Return [X, Y] of the center of cell containing provided text 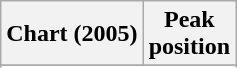
Chart (2005) [72, 34]
Peakposition [189, 34]
